Determine the [X, Y] coordinate at the center of the cell enclosing the given text.  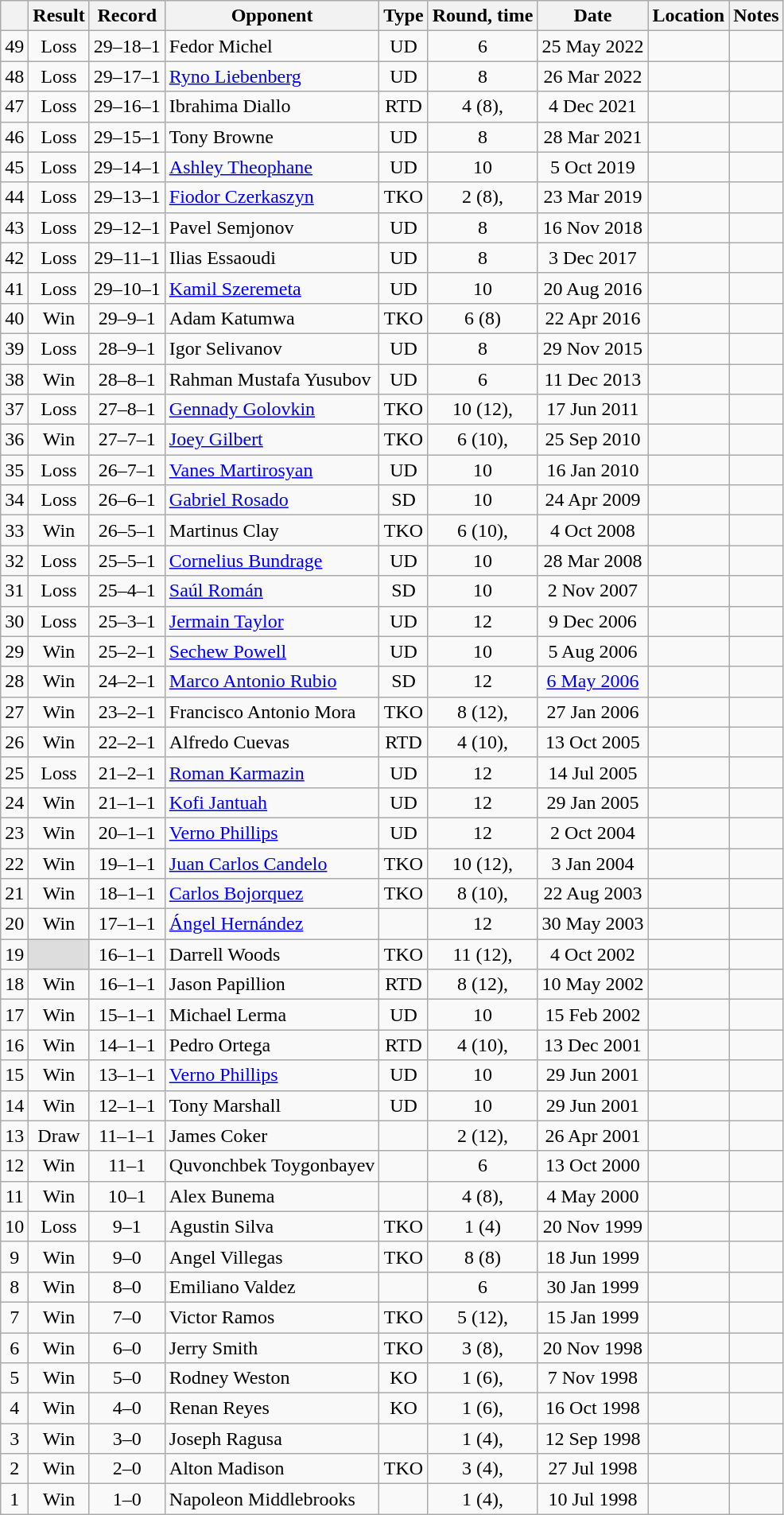
27–7–1 [127, 440]
8 (8) [483, 1257]
James Coker [272, 1136]
4 Oct 2002 [593, 954]
8–0 [127, 1287]
17 Jun 2011 [593, 410]
21–2–1 [127, 772]
30 [14, 621]
Napoleon Middlebrooks [272, 1499]
Rahman Mustafa Yusubov [272, 379]
16 Oct 1998 [593, 1408]
16 Nov 2018 [593, 227]
3 Dec 2017 [593, 258]
Juan Carlos Candelo [272, 863]
26–7–1 [127, 470]
Renan Reyes [272, 1408]
Saúl Román [272, 591]
Sechew Powell [272, 651]
Location [689, 16]
2 [14, 1469]
25–3–1 [127, 621]
1 (4) [483, 1226]
2 Oct 2004 [593, 833]
32 [14, 561]
30 Jan 1999 [593, 1287]
12–1–1 [127, 1105]
Alfredo Cuevas [272, 742]
27–8–1 [127, 410]
46 [14, 137]
13 Oct 2005 [593, 742]
28 Mar 2021 [593, 137]
Angel Villegas [272, 1257]
1 [14, 1499]
Ashley Theophane [272, 167]
29–14–1 [127, 167]
22–2–1 [127, 742]
Victor Ramos [272, 1317]
22 Aug 2003 [593, 894]
10–1 [127, 1196]
Record [127, 16]
33 [14, 530]
Vanes Martirosyan [272, 470]
45 [14, 167]
6–0 [127, 1348]
7 [14, 1317]
13 [14, 1136]
2 (12), [483, 1136]
23–2–1 [127, 712]
Pedro Ortega [272, 1045]
15 [14, 1075]
28 [14, 682]
25 Sep 2010 [593, 440]
Jermain Taylor [272, 621]
13 Dec 2001 [593, 1045]
5 [14, 1378]
Notes [756, 16]
11 [14, 1196]
29 [14, 651]
10 May 2002 [593, 985]
2–0 [127, 1469]
28–8–1 [127, 379]
11–1 [127, 1166]
3 [14, 1439]
Michael Lerma [272, 1015]
Adam Katumwa [272, 318]
9–1 [127, 1226]
Gennady Golovkin [272, 410]
14 [14, 1105]
Rodney Weston [272, 1378]
27 Jul 1998 [593, 1469]
Type [404, 16]
29–12–1 [127, 227]
29–10–1 [127, 288]
Tony Browne [272, 137]
26–6–1 [127, 500]
29–16–1 [127, 107]
Tony Marshall [272, 1105]
Draw [59, 1136]
3–0 [127, 1439]
11 Dec 2013 [593, 379]
Carlos Bojorquez [272, 894]
Agustin Silva [272, 1226]
Kamil Szeremeta [272, 288]
9 Dec 2006 [593, 621]
18–1–1 [127, 894]
18 Jun 1999 [593, 1257]
44 [14, 197]
39 [14, 348]
Date [593, 16]
28–9–1 [127, 348]
34 [14, 500]
11 (12), [483, 954]
16 [14, 1045]
Opponent [272, 16]
30 May 2003 [593, 924]
29–17–1 [127, 76]
25 [14, 772]
9–0 [127, 1257]
29–11–1 [127, 258]
Pavel Semjonov [272, 227]
28 Mar 2008 [593, 561]
5 (12), [483, 1317]
26 [14, 742]
21 [14, 894]
42 [14, 258]
Gabriel Rosado [272, 500]
10 Jul 1998 [593, 1499]
2 (8), [483, 197]
5 Oct 2019 [593, 167]
29 Nov 2015 [593, 348]
3 Jan 2004 [593, 863]
3 (8), [483, 1348]
4–0 [127, 1408]
Marco Antonio Rubio [272, 682]
24–2–1 [127, 682]
2 Nov 2007 [593, 591]
29–13–1 [127, 197]
Joseph Ragusa [272, 1439]
21–1–1 [127, 802]
19–1–1 [127, 863]
Ryno Liebenberg [272, 76]
4 Dec 2021 [593, 107]
35 [14, 470]
47 [14, 107]
15–1–1 [127, 1015]
14–1–1 [127, 1045]
13 Oct 2000 [593, 1166]
13–1–1 [127, 1075]
26 Mar 2022 [593, 76]
Joey Gilbert [272, 440]
27 Jan 2006 [593, 712]
Fedor Michel [272, 46]
Round, time [483, 16]
Cornelius Bundrage [272, 561]
24 [14, 802]
40 [14, 318]
29–15–1 [127, 137]
29 Jan 2005 [593, 802]
1–0 [127, 1499]
12 Sep 1998 [593, 1439]
31 [14, 591]
22 Apr 2016 [593, 318]
Emiliano Valdez [272, 1287]
29–9–1 [127, 318]
11–1–1 [127, 1136]
Darrell Woods [272, 954]
Fiodor Czerkaszyn [272, 197]
Alton Madison [272, 1469]
25–4–1 [127, 591]
Ángel Hernández [272, 924]
Igor Selivanov [272, 348]
25–2–1 [127, 651]
4 [14, 1408]
7 Nov 1998 [593, 1378]
3 (4), [483, 1469]
24 Apr 2009 [593, 500]
Alex Bunema [272, 1196]
20–1–1 [127, 833]
26–5–1 [127, 530]
Kofi Jantuah [272, 802]
9 [14, 1257]
29–18–1 [127, 46]
15 Feb 2002 [593, 1015]
15 Jan 1999 [593, 1317]
20 Aug 2016 [593, 288]
43 [14, 227]
Jerry Smith [272, 1348]
6 (8) [483, 318]
5–0 [127, 1378]
17–1–1 [127, 924]
16 Jan 2010 [593, 470]
20 [14, 924]
17 [14, 1015]
Jason Papillion [272, 985]
25 May 2022 [593, 46]
18 [14, 985]
37 [14, 410]
38 [14, 379]
5 Aug 2006 [593, 651]
6 May 2006 [593, 682]
20 Nov 1998 [593, 1348]
23 [14, 833]
19 [14, 954]
4 May 2000 [593, 1196]
Quvonchbek Toygonbayev [272, 1166]
20 Nov 1999 [593, 1226]
Martinus Clay [272, 530]
Ibrahima Diallo [272, 107]
49 [14, 46]
Roman Karmazin [272, 772]
36 [14, 440]
22 [14, 863]
27 [14, 712]
7–0 [127, 1317]
23 Mar 2019 [593, 197]
8 (10), [483, 894]
14 Jul 2005 [593, 772]
25–5–1 [127, 561]
Francisco Antonio Mora [272, 712]
Ilias Essaoudi [272, 258]
4 Oct 2008 [593, 530]
26 Apr 2001 [593, 1136]
Result [59, 16]
41 [14, 288]
48 [14, 76]
